Capture the cell that displays the provided text and extract its (x, y) central coordinate. 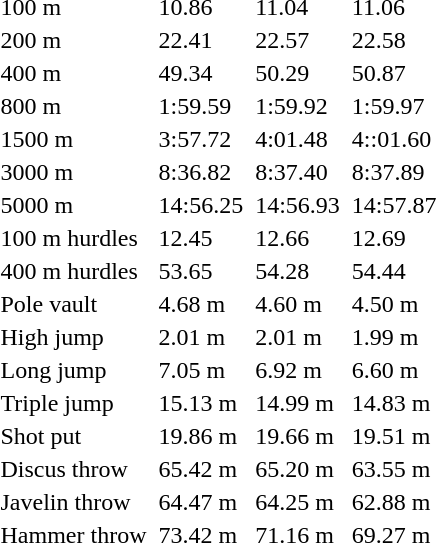
22.57 (298, 40)
4.68 m (201, 304)
50.29 (298, 73)
14:56.25 (201, 205)
19.86 m (201, 436)
4:01.48 (298, 139)
53.65 (201, 271)
8:36.82 (201, 172)
12.66 (298, 238)
22.41 (201, 40)
64.25 m (298, 502)
19.66 m (298, 436)
6.92 m (298, 370)
1:59.59 (201, 106)
15.13 m (201, 403)
8:37.40 (298, 172)
14:56.93 (298, 205)
49.34 (201, 73)
54.28 (298, 271)
14.99 m (298, 403)
65.20 m (298, 469)
65.42 m (201, 469)
7.05 m (201, 370)
3:57.72 (201, 139)
4.60 m (298, 304)
64.47 m (201, 502)
12.45 (201, 238)
1:59.92 (298, 106)
